Identify which cell holds the provided text, then report its (x, y) central coordinate. 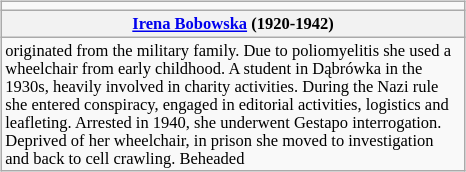
Irena Bobowska (1920-1942) (233, 24)
